Return the (X, Y) coordinate for the center point of the cell that contains the specified text.  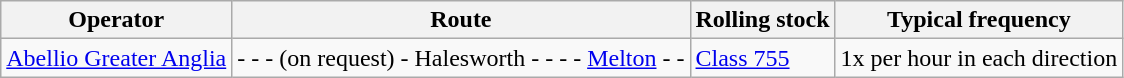
1x per hour in each direction (979, 58)
Operator (116, 20)
- - - (on request) - Halesworth - - - - Melton - - (461, 58)
Class 755 (762, 58)
Typical frequency (979, 20)
Route (461, 20)
Abellio Greater Anglia (116, 58)
Rolling stock (762, 20)
